Provide the (X, Y) coordinate of the cell's center where the given text is located.  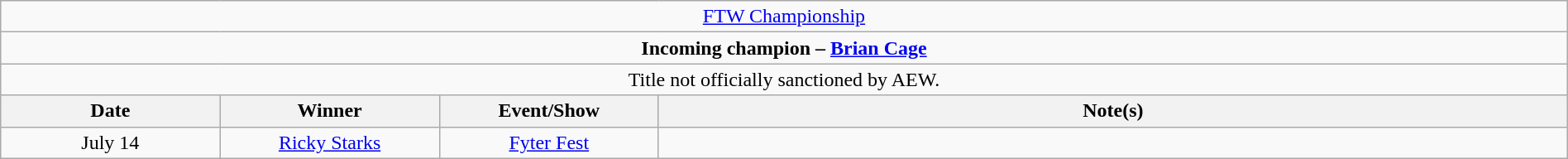
FTW Championship (784, 17)
Fyter Fest (549, 142)
Date (111, 111)
Winner (329, 111)
Title not officially sanctioned by AEW. (784, 79)
Event/Show (549, 111)
July 14 (111, 142)
Incoming champion – Brian Cage (784, 48)
Note(s) (1113, 111)
Ricky Starks (329, 142)
